Extract the (X, Y) coordinate from the center of the cell holding the provided text.  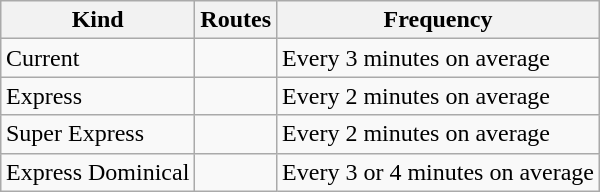
Every 3 or 4 minutes on average (438, 172)
Current (97, 58)
Frequency (438, 20)
Kind (97, 20)
Express (97, 96)
Super Express (97, 134)
Express Dominical (97, 172)
Routes (236, 20)
Every 3 minutes on average (438, 58)
